Determine the [X, Y] coordinate at the center of the cell enclosing the given text.  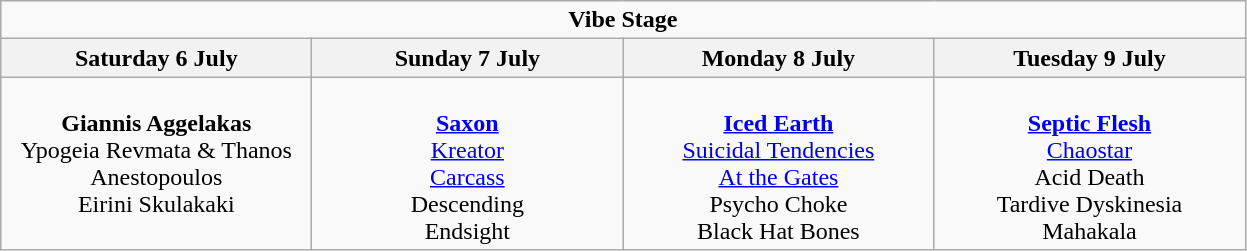
Saturday 6 July [156, 58]
Iced Earth Suicidal Tendencies At the Gates Psycho Choke Black Hat Bones [778, 164]
Sunday 7 July [468, 58]
Monday 8 July [778, 58]
Septic Flesh Chaostar Acid Death Tardive Dyskinesia Mahakala [1090, 164]
Tuesday 9 July [1090, 58]
Vibe Stage [623, 20]
Saxon Kreator Carcass Descending Endsight [468, 164]
Giannis Aggelakas Ypogeia Revmata & Thanos Anestopoulos Eirini Skulakaki [156, 164]
